Extract the (x, y) coordinate from the center of the cell holding the provided text.  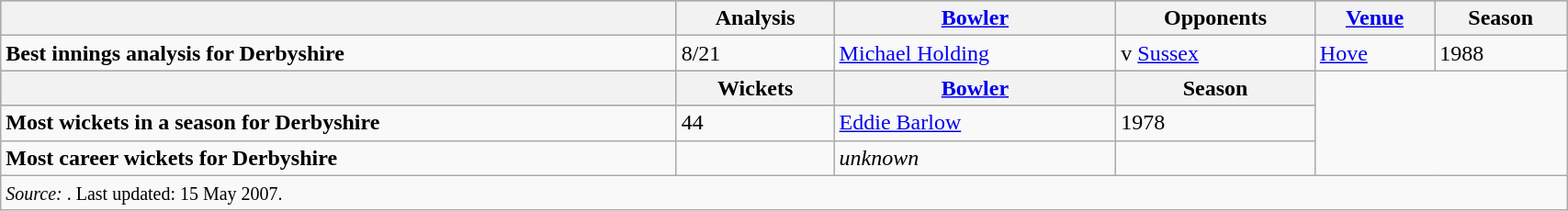
Wickets (755, 88)
Opponents (1216, 18)
Most career wickets for Derbyshire (338, 158)
Venue (1374, 18)
1978 (1216, 123)
Hove (1374, 53)
Most wickets in a season for Derbyshire (338, 123)
8/21 (755, 53)
1988 (1501, 53)
unknown (976, 158)
Best innings analysis for Derbyshire (338, 53)
Eddie Barlow (976, 123)
Michael Holding (976, 53)
Analysis (755, 18)
v Sussex (1216, 53)
44 (755, 123)
Source: . Last updated: 15 May 2007. (784, 193)
